Detect which cell encompasses the target text, then output its [X, Y] center coordinate. 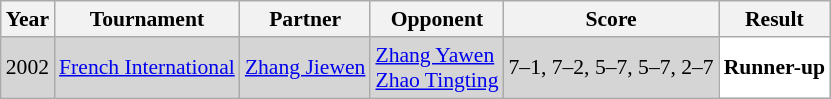
Year [28, 19]
Partner [306, 19]
French International [147, 68]
Zhang Yawen Zhao Tingting [436, 68]
Runner-up [774, 68]
Result [774, 19]
2002 [28, 68]
Tournament [147, 19]
Opponent [436, 19]
Score [612, 19]
7–1, 7–2, 5–7, 5–7, 2–7 [612, 68]
Zhang Jiewen [306, 68]
